Return the (X, Y) coordinate for the center point of the cell that contains the specified text.  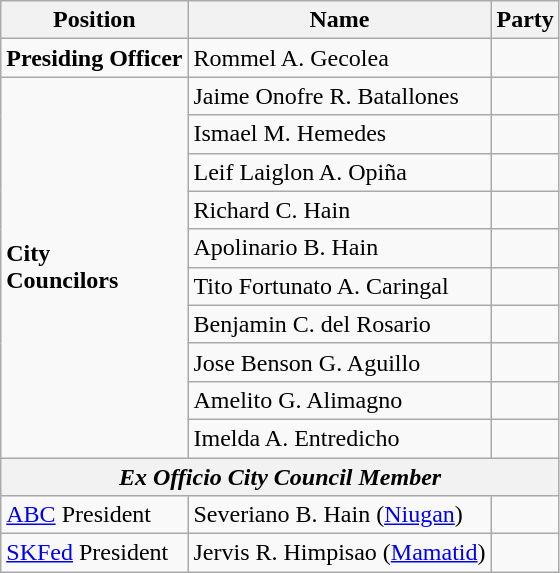
Benjamin C. del Rosario (340, 324)
Ismael M. Hemedes (340, 134)
Imelda A. Entredicho (340, 438)
Amelito G. Alimagno (340, 400)
Jose Benson G. Aguillo (340, 362)
Ex Officio City Council Member (280, 477)
Tito Fortunato A. Caringal (340, 286)
Party (525, 20)
Presiding Officer (94, 58)
ABC President (94, 515)
Apolinario B. Hain (340, 248)
SKFed President (94, 553)
Jervis R. Himpisao (Mamatid) (340, 553)
CityCouncilors (94, 268)
Severiano B. Hain (Niugan) (340, 515)
Richard C. Hain (340, 210)
Jaime Onofre R. Batallones (340, 96)
Rommel A. Gecolea (340, 58)
Leif Laiglon A. Opiña (340, 172)
Position (94, 20)
Name (340, 20)
